Extract the [X, Y] coordinate from the center of the cell holding the provided text.  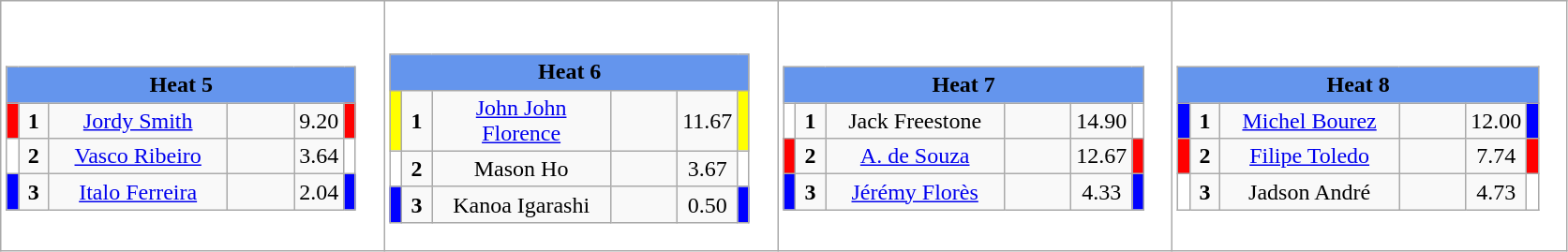
3.67 [708, 169]
Heat 8 1 Michel Bourez 12.00 2 Filipe Toledo 7.74 3 Jadson André 4.73 [1370, 126]
Heat 8 [1358, 85]
7.74 [1496, 156]
Mason Ho [521, 169]
14.90 [1102, 121]
Heat 5 [181, 85]
11.67 [708, 120]
4.73 [1496, 192]
Heat 5 1 Jordy Smith 9.20 2 Vasco Ribeiro 3.64 3 Italo Ferreira 2.04 [193, 126]
Filipe Toledo [1310, 156]
A. de Souza [915, 156]
Jordy Smith [139, 121]
9.20 [319, 121]
3.64 [319, 156]
12.00 [1496, 121]
0.50 [708, 204]
Jack Freestone [915, 121]
4.33 [1102, 192]
Heat 7 [963, 85]
Jadson André [1310, 192]
Jérémy Florès [915, 192]
Heat 6 1 John John Florence 11.67 2 Mason Ho 3.67 3 Kanoa Igarashi 0.50 [581, 126]
Heat 6 [570, 72]
2.04 [319, 192]
John John Florence [521, 120]
Kanoa Igarashi [521, 204]
Italo Ferreira [139, 192]
Michel Bourez [1310, 121]
12.67 [1102, 156]
Heat 7 1 Jack Freestone 14.90 2 A. de Souza 12.67 3 Jérémy Florès 4.33 [975, 126]
Vasco Ribeiro [139, 156]
